From the cell containing the given text, extract its center point as [X, Y] coordinate. 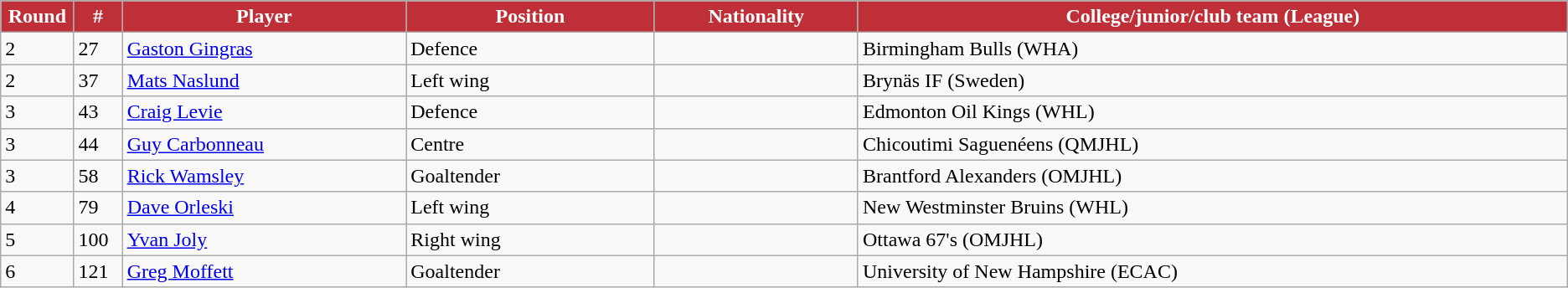
Guy Carbonneau [265, 144]
Gaston Gingras [265, 49]
5 [37, 239]
Chicoutimi Saguenéens (QMJHL) [1213, 144]
College/junior/club team (League) [1213, 17]
121 [98, 271]
Nationality [756, 17]
6 [37, 271]
44 [98, 144]
University of New Hampshire (ECAC) [1213, 271]
Mats Naslund [265, 80]
Round [37, 17]
4 [37, 208]
Greg Moffett [265, 271]
Centre [530, 144]
Ottawa 67's (OMJHL) [1213, 239]
37 [98, 80]
# [98, 17]
Brynäs IF (Sweden) [1213, 80]
79 [98, 208]
58 [98, 176]
Birmingham Bulls (WHA) [1213, 49]
Yvan Joly [265, 239]
Dave Orleski [265, 208]
Rick Wamsley [265, 176]
Craig Levie [265, 112]
100 [98, 239]
New Westminster Bruins (WHL) [1213, 208]
Edmonton Oil Kings (WHL) [1213, 112]
Brantford Alexanders (OMJHL) [1213, 176]
Position [530, 17]
Right wing [530, 239]
27 [98, 49]
43 [98, 112]
Player [265, 17]
